Return the (x, y) coordinate for the center point of the cell that contains the specified text.  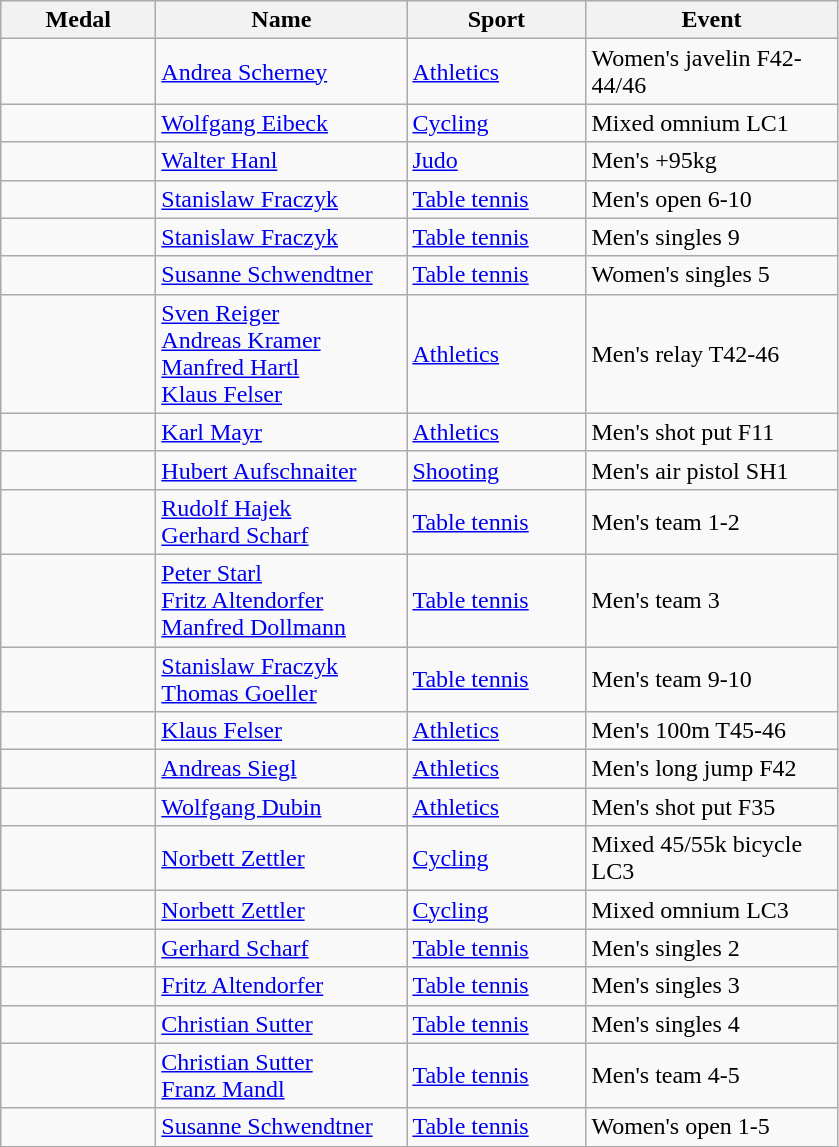
Stanislaw Fraczyk Thomas Goeller (282, 678)
Men's singles 4 (712, 1024)
Rudolf Hajek Gerhard Scharf (282, 522)
Men's open 6-10 (712, 199)
Women's singles 5 (712, 275)
Christian Sutter (282, 1024)
Sven Reiger Andreas Kramer Manfred Hartl Klaus Felser (282, 354)
Men's long jump F42 (712, 769)
Men's +95kg (712, 161)
Peter Starl Fritz Altendorfer Manfred Dollmann (282, 600)
Mixed omnium LC3 (712, 910)
Sport (496, 20)
Men's 100m T45-46 (712, 731)
Men's team 3 (712, 600)
Fritz Altendorfer (282, 986)
Gerhard Scharf (282, 948)
Andrea Scherney (282, 72)
Klaus Felser (282, 731)
Men's shot put F35 (712, 807)
Men's singles 2 (712, 948)
Men's team 9-10 (712, 678)
Medal (78, 20)
Men's team 4-5 (712, 1076)
Karl Mayr (282, 432)
Christian Sutter Franz Mandl (282, 1076)
Name (282, 20)
Men's singles 9 (712, 237)
Men's relay T42-46 (712, 354)
Judo (496, 161)
Wolfgang Dubin (282, 807)
Mixed 45/55k bicycle LC3 (712, 858)
Men's singles 3 (712, 986)
Women's javelin F42-44/46 (712, 72)
Andreas Siegl (282, 769)
Event (712, 20)
Wolfgang Eibeck (282, 123)
Women's open 1-5 (712, 1127)
Men's air pistol SH1 (712, 470)
Hubert Aufschnaiter (282, 470)
Walter Hanl (282, 161)
Men's shot put F11 (712, 432)
Mixed omnium LC1 (712, 123)
Men's team 1-2 (712, 522)
Shooting (496, 470)
